Detect which cell encompasses the target text, then output its (X, Y) center coordinate. 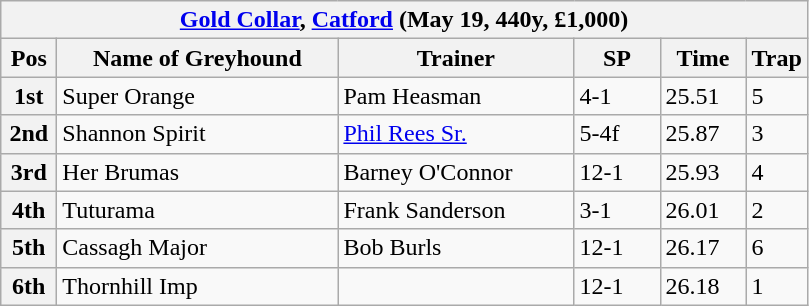
25.51 (703, 96)
6 (776, 248)
Frank Sanderson (456, 210)
Her Brumas (198, 172)
25.87 (703, 134)
Time (703, 58)
Pos (29, 58)
Trainer (456, 58)
4 (776, 172)
4-1 (617, 96)
3 (776, 134)
Pam Heasman (456, 96)
1 (776, 286)
Tuturama (198, 210)
2 (776, 210)
Gold Collar, Catford (May 19, 440y, £1,000) (404, 20)
5-4f (617, 134)
6th (29, 286)
SP (617, 58)
Phil Rees Sr. (456, 134)
5th (29, 248)
Bob Burls (456, 248)
25.93 (703, 172)
26.18 (703, 286)
Super Orange (198, 96)
Cassagh Major (198, 248)
Trap (776, 58)
4th (29, 210)
Shannon Spirit (198, 134)
Barney O'Connor (456, 172)
2nd (29, 134)
26.17 (703, 248)
3rd (29, 172)
26.01 (703, 210)
Thornhill Imp (198, 286)
5 (776, 96)
1st (29, 96)
3-1 (617, 210)
Name of Greyhound (198, 58)
